Provide the [X, Y] coordinate of the cell's center where the given text is located.  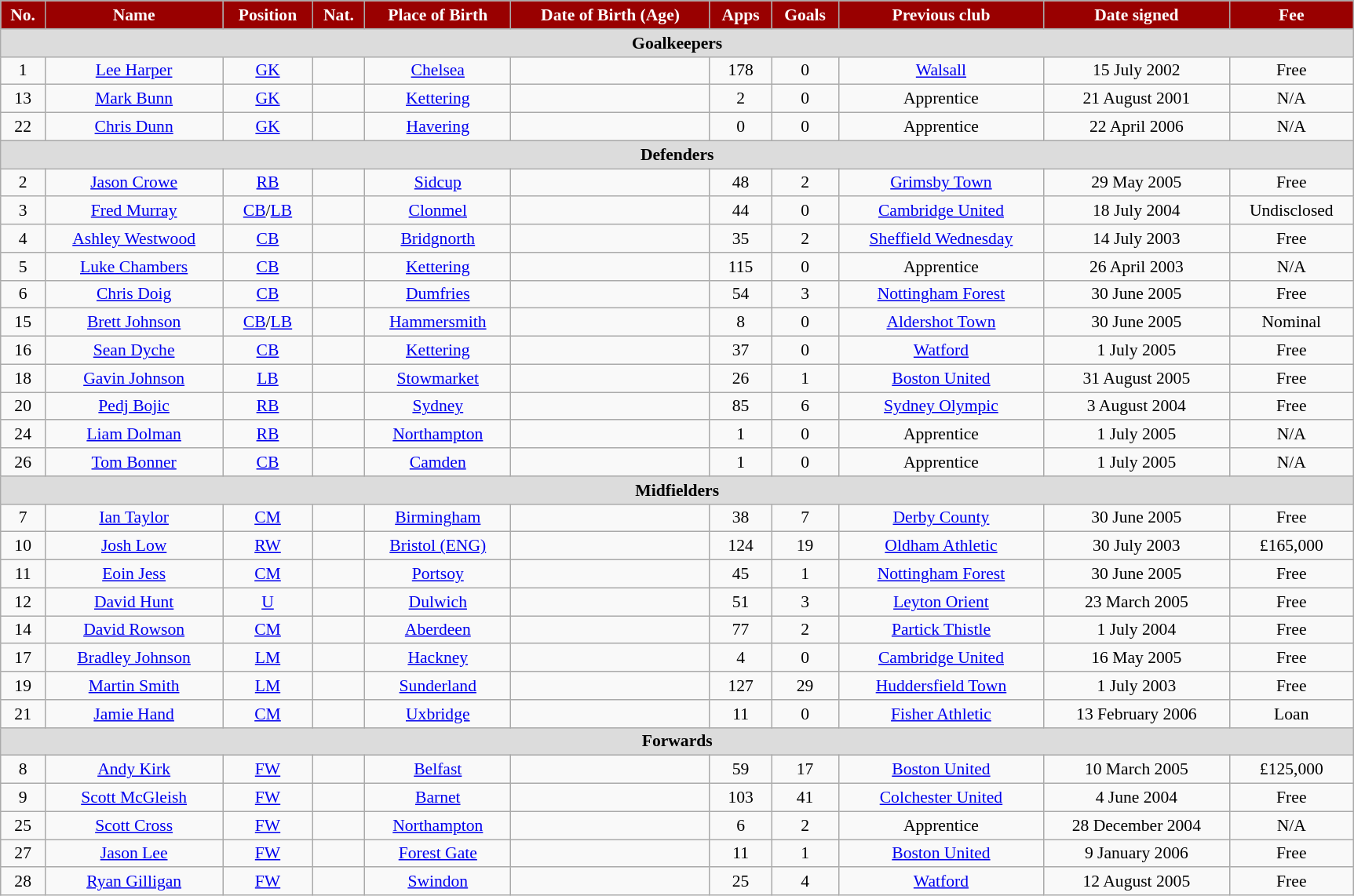
45 [741, 574]
5 [24, 267]
10 March 2005 [1137, 770]
Bridgnorth [438, 239]
15 July 2002 [1137, 71]
Midfielders [677, 490]
3 August 2004 [1137, 406]
Liam Dolman [134, 435]
12 August 2005 [1137, 882]
21 August 2001 [1137, 99]
Defenders [677, 155]
Goals [805, 15]
Barnet [438, 798]
178 [741, 71]
Colchester United [940, 798]
51 [741, 602]
27 [24, 854]
Bristol (ENG) [438, 546]
35 [741, 239]
Date of Birth (Age) [611, 15]
4 June 2004 [1137, 798]
Aldershot Town [940, 322]
Place of Birth [438, 15]
Fee [1292, 15]
David Hunt [134, 602]
10 [24, 546]
Walsall [940, 71]
Luke Chambers [134, 267]
Hackney [438, 658]
Tom Bonner [134, 462]
Pedj Bojic [134, 406]
22 [24, 127]
Lee Harper [134, 71]
37 [741, 351]
85 [741, 406]
30 July 2003 [1137, 546]
£165,000 [1292, 546]
Jason Crowe [134, 183]
Sean Dyche [134, 351]
LB [268, 378]
103 [741, 798]
Birmingham [438, 518]
Fisher Athletic [940, 714]
28 [24, 882]
Martin Smith [134, 686]
Dulwich [438, 602]
Nat. [339, 15]
Sydney [438, 406]
£125,000 [1292, 770]
Sidcup [438, 183]
Clonmel [438, 211]
13 February 2006 [1137, 714]
RW [268, 546]
Derby County [940, 518]
23 March 2005 [1137, 602]
Jason Lee [134, 854]
Apps [741, 15]
16 May 2005 [1137, 658]
Undisclosed [1292, 211]
Chris Doig [134, 294]
15 [24, 322]
Ashley Westwood [134, 239]
29 [805, 686]
Partick Thistle [940, 630]
Date signed [1137, 15]
Nominal [1292, 322]
21 [24, 714]
13 [24, 99]
Scott McGleish [134, 798]
26 April 2003 [1137, 267]
22 April 2006 [1137, 127]
44 [741, 211]
18 July 2004 [1137, 211]
14 July 2003 [1137, 239]
12 [24, 602]
Goalkeepers [677, 43]
48 [741, 183]
41 [805, 798]
Sheffield Wednesday [940, 239]
31 August 2005 [1137, 378]
Uxbridge [438, 714]
Chris Dunn [134, 127]
24 [24, 435]
No. [24, 15]
Ryan Gilligan [134, 882]
Name [134, 15]
Loan [1292, 714]
Forest Gate [438, 854]
Oldham Athletic [940, 546]
14 [24, 630]
Stowmarket [438, 378]
Belfast [438, 770]
28 December 2004 [1137, 825]
Swindon [438, 882]
Fred Murray [134, 211]
Aberdeen [438, 630]
Huddersfield Town [940, 686]
38 [741, 518]
124 [741, 546]
Jamie Hand [134, 714]
Eoin Jess [134, 574]
Dumfries [438, 294]
U [268, 602]
59 [741, 770]
Camden [438, 462]
Chelsea [438, 71]
Havering [438, 127]
Leyton Orient [940, 602]
Forwards [677, 741]
115 [741, 267]
Brett Johnson [134, 322]
Sunderland [438, 686]
9 [24, 798]
1 July 2004 [1137, 630]
Position [268, 15]
Mark Bunn [134, 99]
Hammersmith [438, 322]
Josh Low [134, 546]
Andy Kirk [134, 770]
29 May 2005 [1137, 183]
Previous club [940, 15]
9 January 2006 [1137, 854]
Gavin Johnson [134, 378]
18 [24, 378]
David Rowson [134, 630]
Sydney Olympic [940, 406]
20 [24, 406]
Ian Taylor [134, 518]
16 [24, 351]
Bradley Johnson [134, 658]
1 July 2003 [1137, 686]
Portsoy [438, 574]
77 [741, 630]
127 [741, 686]
Scott Cross [134, 825]
54 [741, 294]
Grimsby Town [940, 183]
